From the cell containing the given text, extract its center point as (X, Y) coordinate. 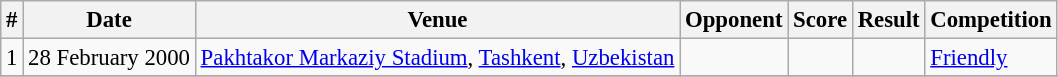
# (12, 20)
Opponent (734, 20)
1 (12, 58)
Result (888, 20)
Venue (437, 20)
Friendly (991, 58)
Score (820, 20)
Competition (991, 20)
Date (110, 20)
Pakhtakor Markaziy Stadium, Tashkent, Uzbekistan (437, 58)
28 February 2000 (110, 58)
